Identify which cell holds the provided text, then report its (X, Y) central coordinate. 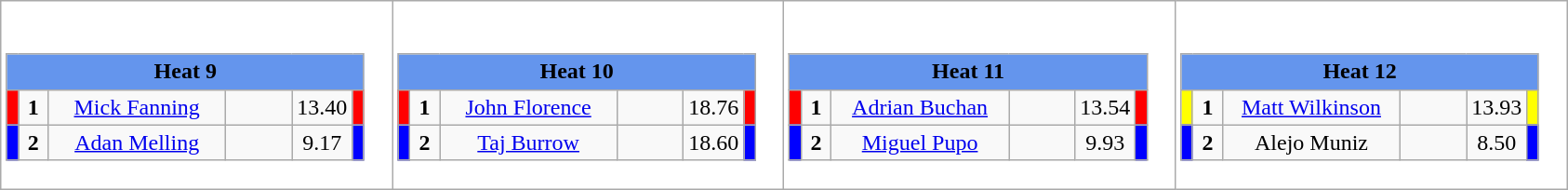
Taj Burrow (528, 142)
Alejo Muniz (1311, 142)
9.93 (1105, 142)
13.54 (1105, 107)
13.93 (1497, 107)
John Florence (528, 107)
Heat 10 (577, 72)
Mick Fanning (138, 107)
18.60 (714, 142)
8.50 (1497, 142)
Heat 9 1 Mick Fanning 13.40 2 Adan Melling 9.17 (197, 95)
Heat 11 (968, 72)
Heat 12 (1360, 72)
18.76 (714, 107)
Miguel Pupo (921, 142)
Matt Wilkinson (1311, 107)
Adan Melling (138, 142)
13.40 (322, 107)
Heat 9 (185, 72)
Heat 12 1 Matt Wilkinson 13.93 2 Alejo Muniz 8.50 (1371, 95)
Heat 10 1 John Florence 18.76 2 Taj Burrow 18.60 (588, 95)
Heat 11 1 Adrian Buchan 13.54 2 Miguel Pupo 9.93 (980, 95)
Adrian Buchan (921, 107)
9.17 (322, 142)
